Return (x, y) of the center of cell containing provided text 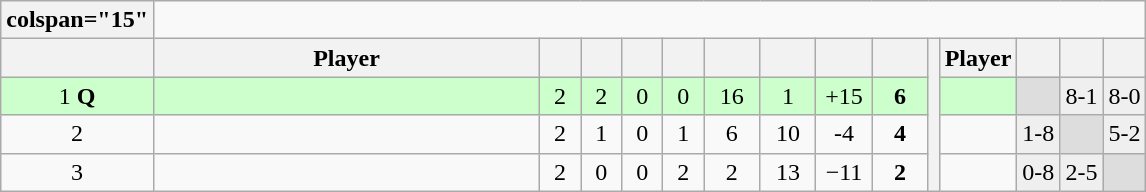
4 (900, 134)
5-2 (1124, 134)
1-8 (1038, 134)
1 Q (78, 96)
13 (788, 172)
3 (78, 172)
10 (788, 134)
16 (732, 96)
colspan="15" (78, 20)
0-8 (1038, 172)
−11 (844, 172)
8-0 (1124, 96)
8-1 (1082, 96)
+15 (844, 96)
2-5 (1082, 172)
-4 (844, 134)
